Determine the [X, Y] coordinate at the center of the cell enclosing the given text.  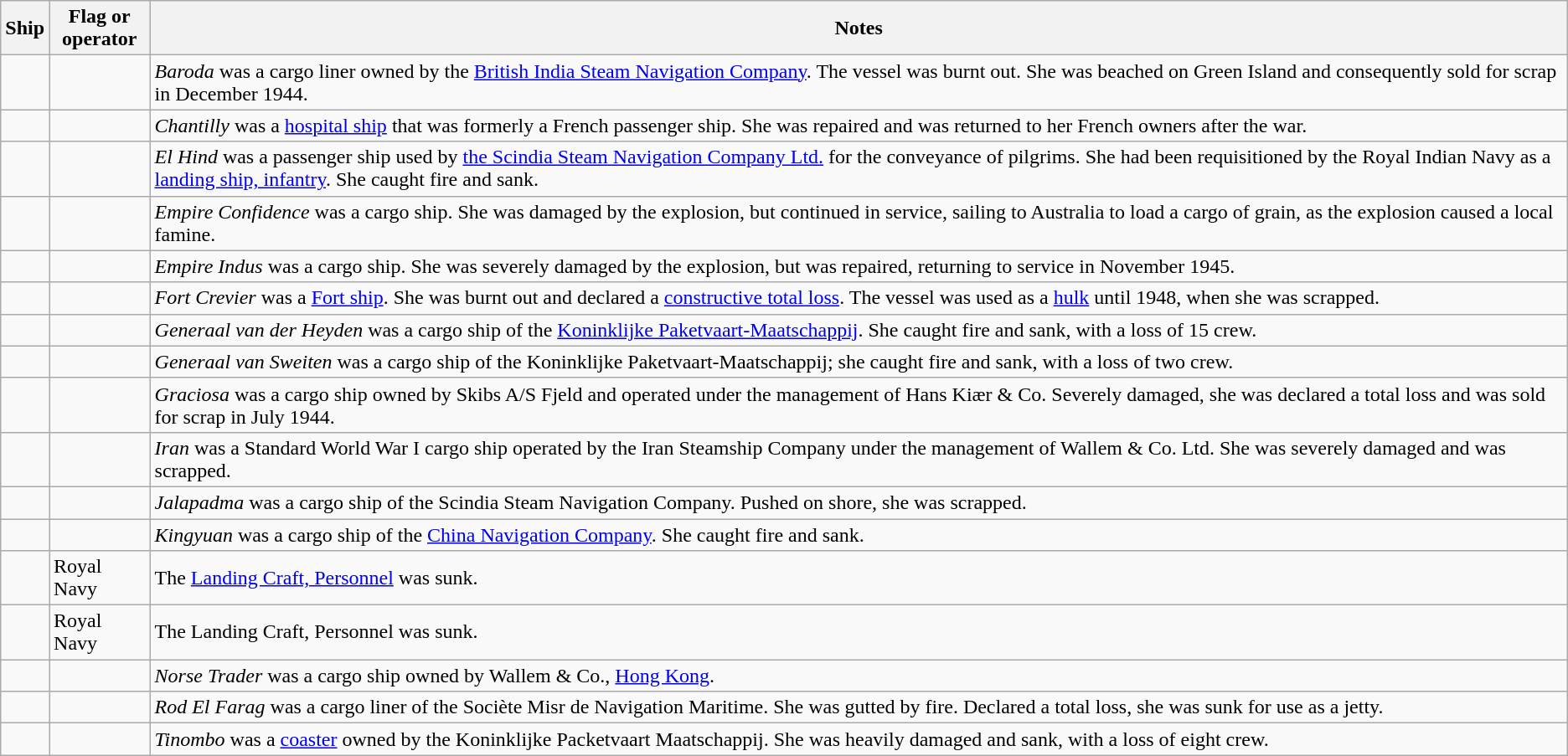
Kingyuan was a cargo ship of the China Navigation Company. She caught fire and sank. [859, 535]
Notes [859, 28]
Generaal van Sweiten was a cargo ship of the Koninklijke Paketvaart-Maatschappij; she caught fire and sank, with a loss of two crew. [859, 362]
Ship [25, 28]
Jalapadma was a cargo ship of the Scindia Steam Navigation Company. Pushed on shore, she was scrapped. [859, 502]
Tinombo was a coaster owned by the Koninklijke Packetvaart Maatschappij. She was heavily damaged and sank, with a loss of eight crew. [859, 739]
Chantilly was a hospital ship that was formerly a French passenger ship. She was repaired and was returned to her French owners after the war. [859, 126]
Flag oroperator [100, 28]
Norse Trader was a cargo ship owned by Wallem & Co., Hong Kong. [859, 676]
Empire Indus was a cargo ship. She was severely damaged by the explosion, but was repaired, returning to service in November 1945. [859, 266]
Generaal van der Heyden was a cargo ship of the Koninklijke Paketvaart-Maatschappij. She caught fire and sank, with a loss of 15 crew. [859, 330]
